Search for the cell housing the specified text and yield its [x, y] center coordinate. 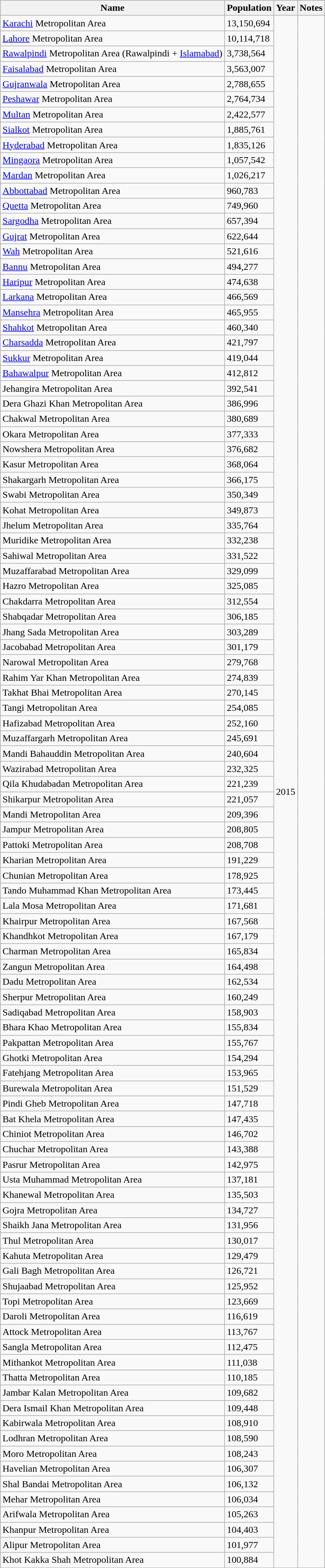
209,396 [249, 814]
306,185 [249, 616]
Gojra Metropolitan Area [113, 1210]
325,085 [249, 586]
125,952 [249, 1286]
Abbottabad Metropolitan Area [113, 191]
Chakdarra Metropolitan Area [113, 601]
Wazirabad Metropolitan Area [113, 769]
Notes [311, 8]
130,017 [249, 1241]
Khandhkot Metropolitan Area [113, 936]
Thul Metropolitan Area [113, 1241]
Mehar Metropolitan Area [113, 1499]
Kharian Metropolitan Area [113, 860]
421,797 [249, 343]
Hyderabad Metropolitan Area [113, 145]
Mansehra Metropolitan Area [113, 312]
Muridike Metropolitan Area [113, 541]
Chunian Metropolitan Area [113, 875]
111,038 [249, 1362]
Pindi Gheb Metropolitan Area [113, 1103]
167,179 [249, 936]
Mandi Bahauddin Metropolitan Area [113, 754]
312,554 [249, 601]
Quetta Metropolitan Area [113, 206]
108,910 [249, 1423]
155,834 [249, 1027]
Rahim Yar Khan Metropolitan Area [113, 678]
Year [285, 8]
154,294 [249, 1058]
Sadiqabad Metropolitan Area [113, 1012]
Sahiwal Metropolitan Area [113, 556]
Larkana Metropolitan Area [113, 297]
208,708 [249, 845]
465,955 [249, 312]
419,044 [249, 358]
Gali Bagh Metropolitan Area [113, 1271]
460,340 [249, 327]
377,333 [249, 434]
Mithankot Metropolitan Area [113, 1362]
Faisalabad Metropolitan Area [113, 69]
2,764,734 [249, 99]
Bhara Khao Metropolitan Area [113, 1027]
Topi Metropolitan Area [113, 1301]
Peshawar Metropolitan Area [113, 99]
Dera Ismail Khan Metropolitan Area [113, 1408]
Pasrur Metropolitan Area [113, 1165]
104,403 [249, 1530]
134,727 [249, 1210]
131,956 [249, 1225]
108,590 [249, 1438]
Dadu Metropolitan Area [113, 982]
13,150,694 [249, 23]
Chiniot Metropolitan Area [113, 1134]
Kasur Metropolitan Area [113, 465]
Nowshera Metropolitan Area [113, 449]
335,764 [249, 525]
Kabirwala Metropolitan Area [113, 1423]
657,394 [249, 221]
349,873 [249, 510]
100,884 [249, 1560]
Chuchar Metropolitan Area [113, 1149]
240,604 [249, 754]
153,965 [249, 1073]
303,289 [249, 632]
Moro Metropolitan Area [113, 1454]
Wah Metropolitan Area [113, 251]
113,767 [249, 1332]
232,325 [249, 769]
2,422,577 [249, 114]
329,099 [249, 571]
110,185 [249, 1377]
331,522 [249, 556]
101,977 [249, 1545]
Shal Bandai Metropolitan Area [113, 1484]
Sherpur Metropolitan Area [113, 997]
Mandi Metropolitan Area [113, 814]
279,768 [249, 662]
Gujranwala Metropolitan Area [113, 84]
380,689 [249, 419]
Lodhran Metropolitan Area [113, 1438]
368,064 [249, 465]
Takhat Bhai Metropolitan Area [113, 693]
Charman Metropolitan Area [113, 952]
Shabqadar Metropolitan Area [113, 616]
Qila Khudabadan Metropolitan Area [113, 784]
Haripur Metropolitan Area [113, 282]
494,277 [249, 267]
Dera Ghazi Khan Metropolitan Area [113, 403]
Shujaabad Metropolitan Area [113, 1286]
Multan Metropolitan Area [113, 114]
Shaikh Jana Metropolitan Area [113, 1225]
245,691 [249, 738]
Zangun Metropolitan Area [113, 967]
Okara Metropolitan Area [113, 434]
Attock Metropolitan Area [113, 1332]
167,568 [249, 921]
412,812 [249, 373]
Population [249, 8]
960,783 [249, 191]
106,034 [249, 1499]
10,114,718 [249, 38]
106,132 [249, 1484]
Burewala Metropolitan Area [113, 1088]
1,885,761 [249, 130]
Rawalpindi Metropolitan Area (Rawalpindi + Islamabad) [113, 54]
Muzaffarabad Metropolitan Area [113, 571]
Havelian Metropolitan Area [113, 1469]
105,263 [249, 1514]
Name [113, 8]
Jambar Kalan Metropolitan Area [113, 1392]
Muzaffargarh Metropolitan Area [113, 738]
466,569 [249, 297]
Khanewal Metropolitan Area [113, 1195]
Tando Muhammad Khan Metropolitan Area [113, 890]
521,616 [249, 251]
221,239 [249, 784]
Jhelum Metropolitan Area [113, 525]
Kohat Metropolitan Area [113, 510]
270,145 [249, 693]
208,805 [249, 830]
147,435 [249, 1119]
366,175 [249, 480]
160,249 [249, 997]
392,541 [249, 388]
126,721 [249, 1271]
Mardan Metropolitan Area [113, 175]
Sangla Metropolitan Area [113, 1347]
178,925 [249, 875]
173,445 [249, 890]
Charsadda Metropolitan Area [113, 343]
Bat Khela Metropolitan Area [113, 1119]
162,534 [249, 982]
1,026,217 [249, 175]
Karachi Metropolitan Area [113, 23]
Gujrat Metropolitan Area [113, 236]
155,767 [249, 1043]
151,529 [249, 1088]
Bahawalpur Metropolitan Area [113, 373]
142,975 [249, 1165]
254,085 [249, 708]
Jacobabad Metropolitan Area [113, 647]
2,788,655 [249, 84]
Lahore Metropolitan Area [113, 38]
Shikarpur Metropolitan Area [113, 799]
108,243 [249, 1454]
191,229 [249, 860]
350,349 [249, 495]
Khot Kakka Shah Metropolitan Area [113, 1560]
Fatehjang Metropolitan Area [113, 1073]
376,682 [249, 449]
Khanpur Metropolitan Area [113, 1530]
Daroli Metropolitan Area [113, 1317]
146,702 [249, 1134]
129,479 [249, 1256]
274,839 [249, 678]
1,057,542 [249, 160]
Mingaora Metropolitan Area [113, 160]
Thatta Metropolitan Area [113, 1377]
171,681 [249, 906]
116,619 [249, 1317]
106,307 [249, 1469]
Kahuta Metropolitan Area [113, 1256]
Jhang Sada Metropolitan Area [113, 632]
3,738,564 [249, 54]
474,638 [249, 282]
2015 [285, 792]
165,834 [249, 952]
Sargodha Metropolitan Area [113, 221]
Pakpattan Metropolitan Area [113, 1043]
137,181 [249, 1180]
Shakargarh Metropolitan Area [113, 480]
Arifwala Metropolitan Area [113, 1514]
749,960 [249, 206]
252,160 [249, 723]
Khairpur Metropolitan Area [113, 921]
Jampur Metropolitan Area [113, 830]
622,644 [249, 236]
135,503 [249, 1195]
Alipur Metropolitan Area [113, 1545]
109,448 [249, 1408]
147,718 [249, 1103]
Ghotki Metropolitan Area [113, 1058]
332,238 [249, 541]
1,835,126 [249, 145]
Lala Mosa Metropolitan Area [113, 906]
Tangi Metropolitan Area [113, 708]
Hafizabad Metropolitan Area [113, 723]
221,057 [249, 799]
164,498 [249, 967]
301,179 [249, 647]
112,475 [249, 1347]
Sialkot Metropolitan Area [113, 130]
Shahkot Metropolitan Area [113, 327]
Narowal Metropolitan Area [113, 662]
143,388 [249, 1149]
Chakwal Metropolitan Area [113, 419]
123,669 [249, 1301]
Hazro Metropolitan Area [113, 586]
Swabi Metropolitan Area [113, 495]
Jehangira Metropolitan Area [113, 388]
109,682 [249, 1392]
386,996 [249, 403]
Usta Muhammad Metropolitan Area [113, 1180]
3,563,007 [249, 69]
158,903 [249, 1012]
Bannu Metropolitan Area [113, 267]
Pattoki Metropolitan Area [113, 845]
Sukkur Metropolitan Area [113, 358]
